Pinpoint the cell where the given text exists, returning its [X, Y] midpoint coordinate. 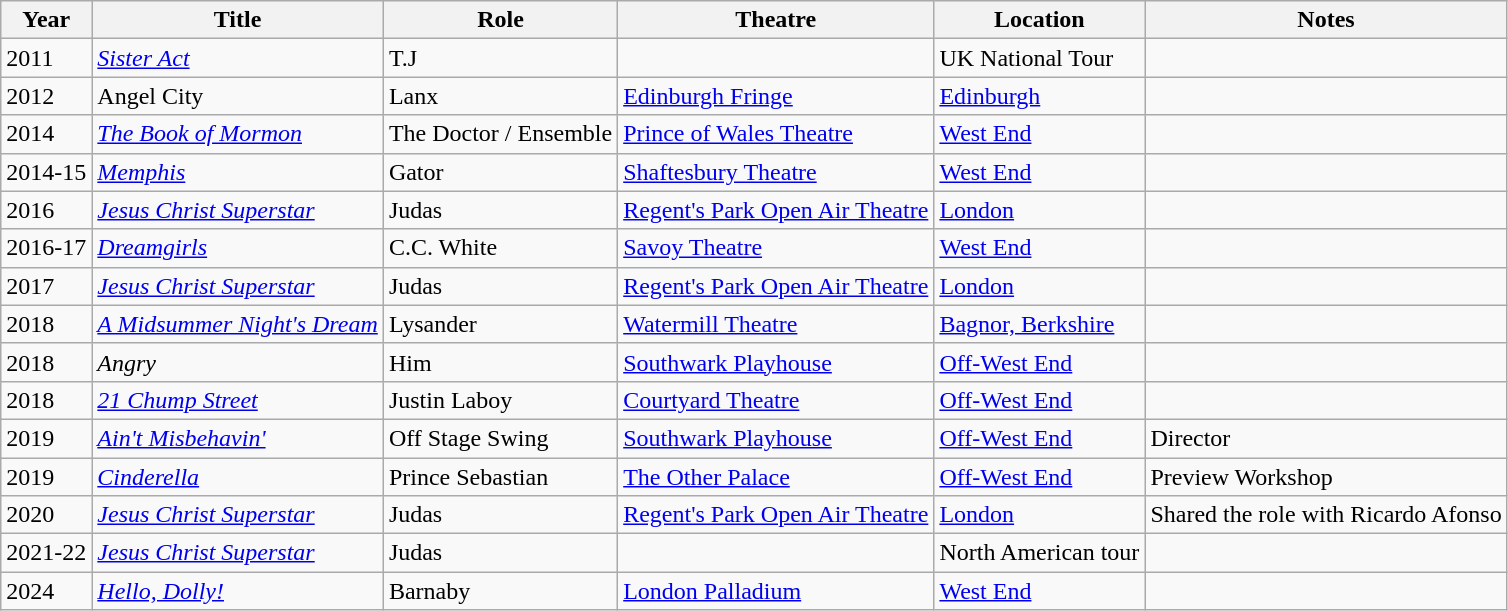
The Doctor / Ensemble [500, 134]
Watermill Theatre [776, 324]
2016 [46, 210]
Shared the role with Ricardo Afonso [1326, 515]
Hello, Dolly! [238, 591]
2021-22 [46, 553]
Location [1040, 20]
UK National Tour [1040, 58]
Savoy Theatre [776, 248]
Prince Sebastian [500, 477]
T.J [500, 58]
2017 [46, 286]
Prince of Wales Theatre [776, 134]
A Midsummer Night's Dream [238, 324]
North American tour [1040, 553]
2011 [46, 58]
Bagnor, Berkshire [1040, 324]
2024 [46, 591]
Sister Act [238, 58]
Courtyard Theatre [776, 400]
Director [1326, 438]
Angry [238, 362]
The Book of Mormon [238, 134]
Justin Laboy [500, 400]
Lysander [500, 324]
Edinburgh Fringe [776, 96]
Gator [500, 172]
C.C. White [500, 248]
Role [500, 20]
Shaftesbury Theatre [776, 172]
Barnaby [500, 591]
Angel City [238, 96]
Dreamgirls [238, 248]
2016-17 [46, 248]
Theatre [776, 20]
London Palladium [776, 591]
Memphis [238, 172]
2012 [46, 96]
2020 [46, 515]
Notes [1326, 20]
Edinburgh [1040, 96]
The Other Palace [776, 477]
Cinderella [238, 477]
2014 [46, 134]
Off Stage Swing [500, 438]
Ain't Misbehavin' [238, 438]
Lanx [500, 96]
Title [238, 20]
2014-15 [46, 172]
21 Chump Street [238, 400]
Him [500, 362]
Preview Workshop [1326, 477]
Year [46, 20]
